For the text-containing cell, return its midpoint in [X, Y] coordinate format. 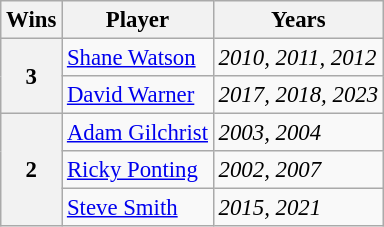
2 [32, 170]
2015, 2021 [298, 208]
Ricky Ponting [138, 170]
David Warner [138, 95]
Steve Smith [138, 208]
Shane Watson [138, 58]
2017, 2018, 2023 [298, 95]
Adam Gilchrist [138, 133]
2002, 2007 [298, 170]
Years [298, 20]
Player [138, 20]
Wins [32, 20]
3 [32, 76]
2010, 2011, 2012 [298, 58]
2003, 2004 [298, 133]
